For the text-containing cell, return its midpoint in [X, Y] coordinate format. 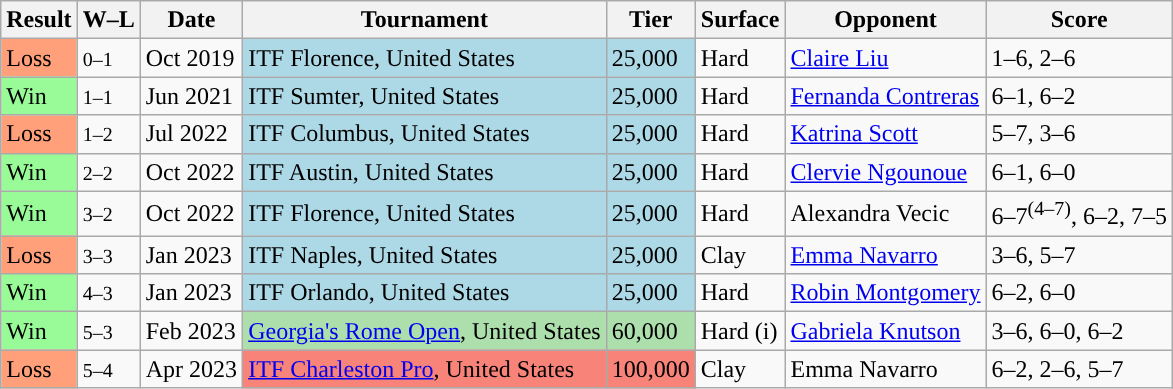
Jul 2022 [191, 134]
Opponent [886, 20]
3–2 [108, 214]
Gabriela Knutson [886, 331]
ITF Naples, United States [425, 255]
2–2 [108, 172]
Claire Liu [886, 58]
ITF Columbus, United States [425, 134]
ITF Charleston Pro, United States [425, 369]
Date [191, 20]
Hard (i) [740, 331]
3–6, 5–7 [1079, 255]
Alexandra Vecic [886, 214]
6–2, 2–6, 5–7 [1079, 369]
Feb 2023 [191, 331]
Clervie Ngounoue [886, 172]
Tier [650, 20]
1–2 [108, 134]
3–6, 6–0, 6–2 [1079, 331]
100,000 [650, 369]
Jun 2021 [191, 96]
6–1, 6–2 [1079, 96]
W–L [108, 20]
Oct 2019 [191, 58]
6–1, 6–0 [1079, 172]
0–1 [108, 58]
ITF Austin, United States [425, 172]
Tournament [425, 20]
Katrina Scott [886, 134]
1–1 [108, 96]
Fernanda Contreras [886, 96]
Apr 2023 [191, 369]
60,000 [650, 331]
ITF Orlando, United States [425, 293]
Georgia's Rome Open, United States [425, 331]
Robin Montgomery [886, 293]
ITF Sumter, United States [425, 96]
5–4 [108, 369]
Score [1079, 20]
Result [39, 20]
3–3 [108, 255]
5–3 [108, 331]
Surface [740, 20]
6–7(4–7), 6–2, 7–5 [1079, 214]
1–6, 2–6 [1079, 58]
6–2, 6–0 [1079, 293]
5–7, 3–6 [1079, 134]
4–3 [108, 293]
